Output the [X, Y] coordinate of the center of the cell containing the given text.  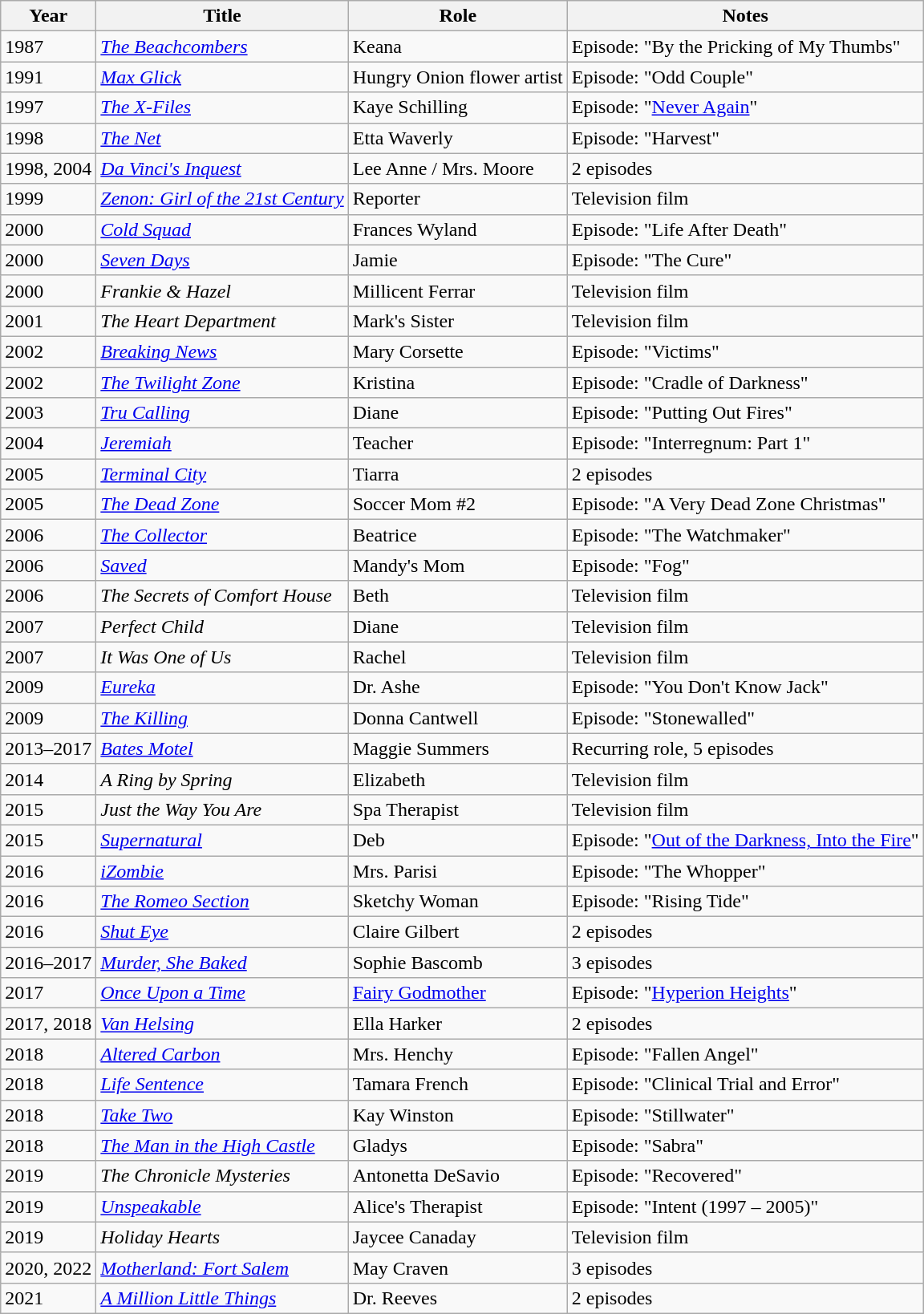
2003 [48, 413]
Spa Therapist [457, 809]
It Was One of Us [222, 657]
Episode: "Stonewalled" [745, 718]
Eureka [222, 687]
Take Two [222, 1115]
Millicent Ferrar [457, 290]
Role [457, 16]
Sketchy Woman [457, 902]
Episode: "Stillwater" [745, 1115]
Kristina [457, 383]
Deb [457, 840]
Episode: "Hyperion Heights" [745, 993]
May Craven [457, 1267]
Terminal City [222, 474]
2014 [48, 779]
Keana [457, 47]
Once Upon a Time [222, 993]
2016–2017 [48, 963]
Motherland: Fort Salem [222, 1267]
Episode: "Harvest" [745, 138]
Episode: "Interregnum: Part 1" [745, 444]
Zenon: Girl of the 21st Century [222, 199]
Shut Eye [222, 932]
1998 [48, 138]
Mark's Sister [457, 321]
Frankie & Hazel [222, 290]
Bates Motel [222, 748]
Rachel [457, 657]
Breaking News [222, 351]
1998, 2004 [48, 168]
Episode: "Odd Couple" [745, 77]
Mrs. Henchy [457, 1054]
Episode: "Sabra" [745, 1146]
A Million Little Things [222, 1298]
Lee Anne / Mrs. Moore [457, 168]
Dr. Reeves [457, 1298]
The Chronicle Mysteries [222, 1176]
Episode: "Life After Death" [745, 229]
The Dead Zone [222, 505]
The Secrets of Comfort House [222, 596]
The Collector [222, 535]
Saved [222, 566]
2001 [48, 321]
Episode: "Cradle of Darkness" [745, 383]
Just the Way You Are [222, 809]
The Twilight Zone [222, 383]
Reporter [457, 199]
Episode: "The Watchmaker" [745, 535]
2004 [48, 444]
1999 [48, 199]
Tru Calling [222, 413]
Alice's Therapist [457, 1207]
Beatrice [457, 535]
Donna Cantwell [457, 718]
Episode: "Rising Tide" [745, 902]
The Beachcombers [222, 47]
Gladys [457, 1146]
2017, 2018 [48, 1024]
2013–2017 [48, 748]
Kay Winston [457, 1115]
Mandy's Mom [457, 566]
Notes [745, 16]
Fairy Godmother [457, 993]
Dr. Ashe [457, 687]
Year [48, 16]
iZombie [222, 870]
Elizabeth [457, 779]
Cold Squad [222, 229]
Supernatural [222, 840]
The Romeo Section [222, 902]
Episode: "Putting Out Fires" [745, 413]
Beth [457, 596]
Perfect Child [222, 627]
1991 [48, 77]
Claire Gilbert [457, 932]
Title [222, 16]
Episode: "By the Pricking of My Thumbs" [745, 47]
Unspeakable [222, 1207]
The Killing [222, 718]
Episode: "Clinical Trial and Error" [745, 1085]
Max Glick [222, 77]
Recurring role, 5 episodes [745, 748]
Tiarra [457, 474]
The Net [222, 138]
1987 [48, 47]
Jamie [457, 260]
The X-Files [222, 107]
A Ring by Spring [222, 779]
Teacher [457, 444]
Episode: "Never Again" [745, 107]
Antonetta DeSavio [457, 1176]
Episode: "Intent (1997 – 2005)" [745, 1207]
Episode: "Fallen Angel" [745, 1054]
Seven Days [222, 260]
Episode: "Victims" [745, 351]
The Man in the High Castle [222, 1146]
Altered Carbon [222, 1054]
Etta Waverly [457, 138]
Episode: "The Whopper" [745, 870]
Episode: "Fog" [745, 566]
Jeremiah [222, 444]
Ella Harker [457, 1024]
Mrs. Parisi [457, 870]
Soccer Mom #2 [457, 505]
Van Helsing [222, 1024]
Mary Corsette [457, 351]
Episode: "You Don't Know Jack" [745, 687]
Episode: "Out of the Darkness, Into the Fire" [745, 840]
Sophie Bascomb [457, 963]
Tamara French [457, 1085]
Episode: "A Very Dead Zone Christmas" [745, 505]
2021 [48, 1298]
2020, 2022 [48, 1267]
Holiday Hearts [222, 1237]
Da Vinci's Inquest [222, 168]
Episode: "The Cure" [745, 260]
Kaye Schilling [457, 107]
1997 [48, 107]
Hungry Onion flower artist [457, 77]
2017 [48, 993]
Murder, She Baked [222, 963]
Jaycee Canaday [457, 1237]
Frances Wyland [457, 229]
Maggie Summers [457, 748]
Episode: "Recovered" [745, 1176]
The Heart Department [222, 321]
Life Sentence [222, 1085]
